For the text-containing cell, return its midpoint in (x, y) coordinate format. 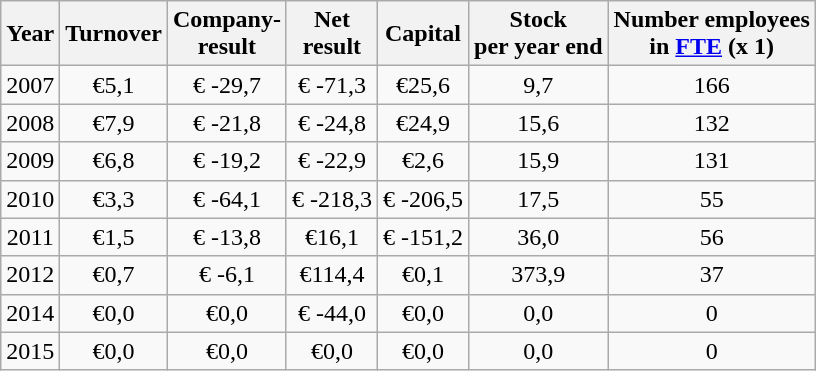
2015 (30, 351)
Company-result (226, 34)
€ -22,9 (332, 161)
€6,8 (114, 161)
373,9 (539, 275)
€16,1 (332, 237)
€0,7 (114, 275)
Year (30, 34)
166 (712, 85)
36,0 (539, 237)
€ -206,5 (422, 199)
Stockper year end (539, 34)
132 (712, 123)
Netresult (332, 34)
Number employeesin FTE (x 1) (712, 34)
9,7 (539, 85)
56 (712, 237)
€ -29,7 (226, 85)
€3,3 (114, 199)
Turnover (114, 34)
2012 (30, 275)
2010 (30, 199)
€25,6 (422, 85)
€ -13,8 (226, 237)
€0,1 (422, 275)
€ -218,3 (332, 199)
€ -6,1 (226, 275)
€7,9 (114, 123)
131 (712, 161)
€ -64,1 (226, 199)
€114,4 (332, 275)
€ -24,8 (332, 123)
Capital (422, 34)
€1,5 (114, 237)
€ -19,2 (226, 161)
2008 (30, 123)
€5,1 (114, 85)
€24,9 (422, 123)
2007 (30, 85)
€ -44,0 (332, 313)
2009 (30, 161)
55 (712, 199)
€ -151,2 (422, 237)
€2,6 (422, 161)
€ -21,8 (226, 123)
17,5 (539, 199)
15,9 (539, 161)
2014 (30, 313)
37 (712, 275)
15,6 (539, 123)
€ -71,3 (332, 85)
2011 (30, 237)
